Return [X, Y] of the center of cell containing provided text 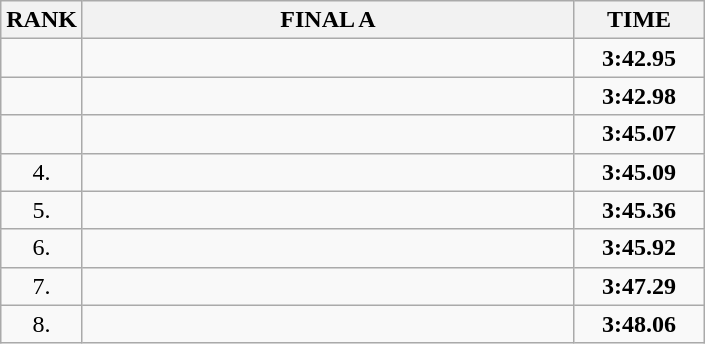
3:45.09 [640, 172]
FINAL A [328, 20]
RANK [42, 20]
7. [42, 286]
3:42.98 [640, 96]
3:45.07 [640, 134]
3:45.92 [640, 248]
8. [42, 324]
TIME [640, 20]
3:47.29 [640, 286]
4. [42, 172]
3:45.36 [640, 210]
3:48.06 [640, 324]
5. [42, 210]
6. [42, 248]
3:42.95 [640, 58]
